Detect which cell encompasses the target text, then output its (X, Y) center coordinate. 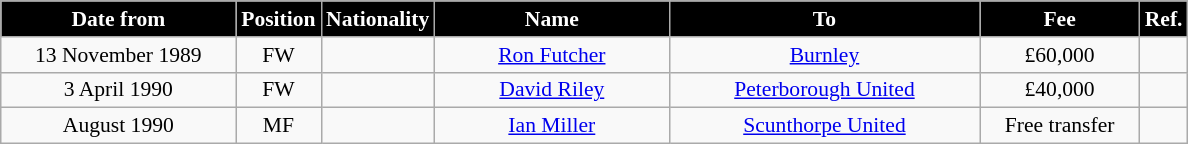
Burnley (824, 55)
13 November 1989 (118, 55)
Name (552, 19)
£40,000 (1060, 90)
August 1990 (118, 126)
£60,000 (1060, 55)
Free transfer (1060, 126)
Scunthorpe United (824, 126)
To (824, 19)
Position (278, 19)
Peterborough United (824, 90)
Fee (1060, 19)
Date from (118, 19)
Ian Miller (552, 126)
Ref. (1164, 19)
Nationality (378, 19)
MF (278, 126)
David Riley (552, 90)
3 April 1990 (118, 90)
Ron Futcher (552, 55)
